Extract the (x, y) coordinate from the center of the cell holding the provided text.  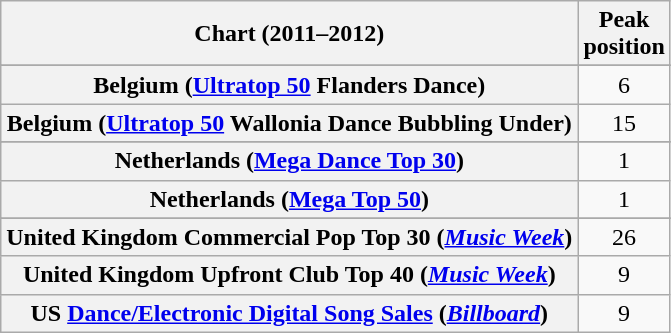
6 (624, 85)
Chart (2011–2012) (290, 34)
United Kingdom Commercial Pop Top 30 (Music Week) (290, 237)
Belgium (Ultratop 50 Flanders Dance) (290, 85)
15 (624, 123)
Netherlands (Mega Top 50) (290, 199)
26 (624, 237)
Peakposition (624, 34)
United Kingdom Upfront Club Top 40 (Music Week) (290, 275)
Belgium (Ultratop 50 Wallonia Dance Bubbling Under) (290, 123)
Netherlands (Mega Dance Top 30) (290, 161)
US Dance/Electronic Digital Song Sales (Billboard) (290, 313)
